Determine the [x, y] coordinate at the center of the cell enclosing the given text.  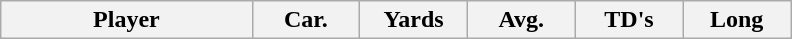
Player [126, 20]
TD's [629, 20]
Yards [414, 20]
Car. [306, 20]
Long [737, 20]
Avg. [521, 20]
